Pinpoint the cell where the given text exists, returning its [x, y] midpoint coordinate. 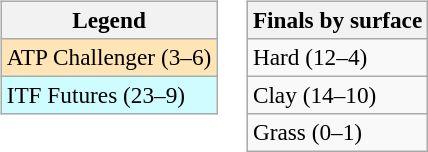
Finals by surface [337, 20]
Legend [108, 20]
Hard (12–4) [337, 57]
ITF Futures (23–9) [108, 95]
Grass (0–1) [337, 133]
Clay (14–10) [337, 95]
ATP Challenger (3–6) [108, 57]
